Pinpoint the cell where the given text exists, returning its (X, Y) midpoint coordinate. 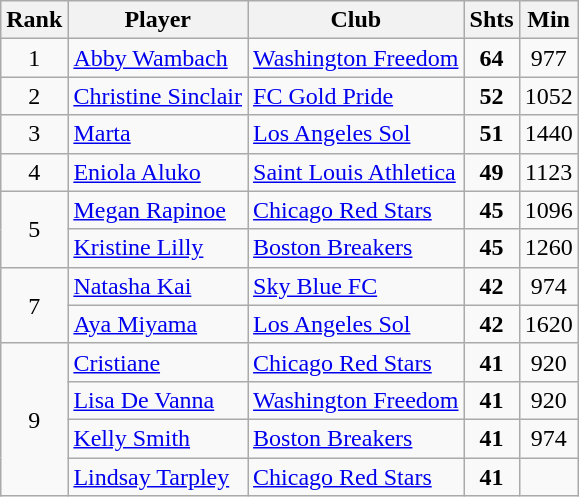
Sky Blue FC (356, 286)
Rank (34, 20)
Shts (492, 20)
Club (356, 20)
Natasha Kai (158, 286)
9 (34, 419)
7 (34, 305)
Megan Rapinoe (158, 210)
Marta (158, 134)
Lisa De Vanna (158, 400)
Min (548, 20)
49 (492, 172)
1260 (548, 248)
1 (34, 58)
1620 (548, 324)
FC Gold Pride (356, 96)
1440 (548, 134)
3 (34, 134)
1052 (548, 96)
Eniola Aluko (158, 172)
Abby Wambach (158, 58)
1123 (548, 172)
Kristine Lilly (158, 248)
2 (34, 96)
Lindsay Tarpley (158, 477)
977 (548, 58)
52 (492, 96)
Aya Miyama (158, 324)
51 (492, 134)
1096 (548, 210)
Cristiane (158, 362)
Christine Sinclair (158, 96)
Saint Louis Athletica (356, 172)
Player (158, 20)
4 (34, 172)
Kelly Smith (158, 438)
5 (34, 229)
64 (492, 58)
